From the cell containing the given text, extract its center point as (X, Y) coordinate. 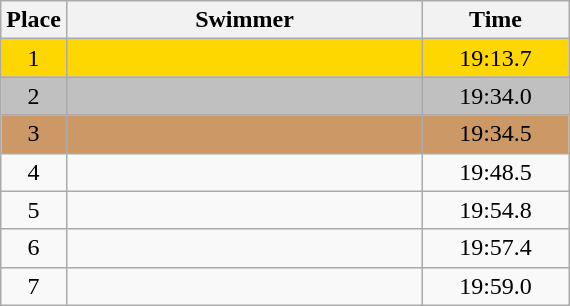
6 (34, 248)
1 (34, 58)
Place (34, 20)
2 (34, 96)
19:34.5 (496, 134)
Time (496, 20)
7 (34, 286)
4 (34, 172)
19:34.0 (496, 96)
19:59.0 (496, 286)
Swimmer (244, 20)
3 (34, 134)
19:57.4 (496, 248)
19:48.5 (496, 172)
19:13.7 (496, 58)
19:54.8 (496, 210)
5 (34, 210)
